Identify which cell holds the provided text, then report its [x, y] central coordinate. 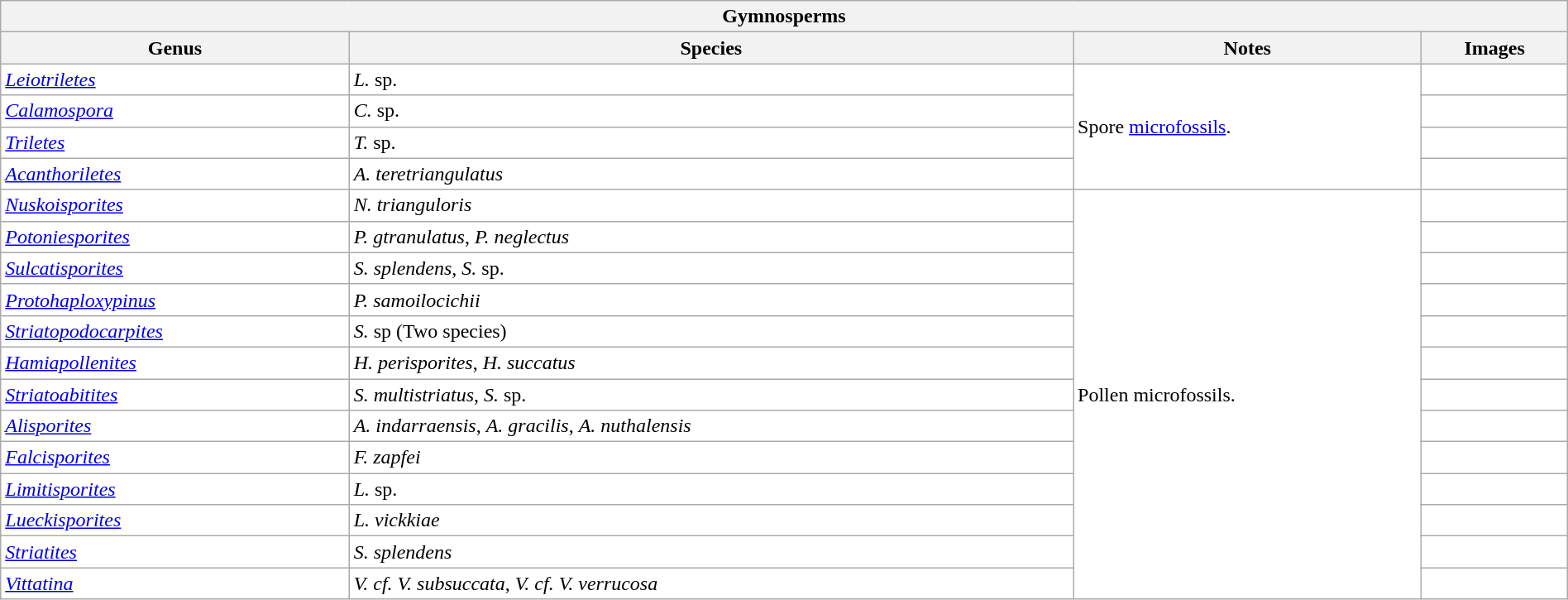
Limitisporites [175, 489]
Striatopodocarpites [175, 331]
Pollen microfossils. [1247, 394]
P. gtranulatus, P. neglectus [711, 237]
Spore microfossils. [1247, 127]
Falcisporites [175, 458]
Protohaploxypinus [175, 300]
Vittatina [175, 583]
Species [711, 48]
Notes [1247, 48]
Images [1494, 48]
Gymnosperms [784, 17]
Lueckisporites [175, 521]
Genus [175, 48]
A. teretriangulatus [711, 174]
Potoniesporites [175, 237]
S. splendens [711, 552]
T. sp. [711, 142]
N. trianguloris [711, 205]
Sulcatisporites [175, 268]
Alisporites [175, 426]
C. sp. [711, 111]
F. zapfei [711, 458]
S. sp (Two species) [711, 331]
S. splendens, S. sp. [711, 268]
S. multistriatus, S. sp. [711, 395]
V. cf. V. subsuccata, V. cf. V. verrucosa [711, 583]
Triletes [175, 142]
Hamiapollenites [175, 362]
Striatoabitites [175, 395]
Acanthoriletes [175, 174]
P. samoilocichii [711, 300]
H. perisporites, H. succatus [711, 362]
Nuskoisporites [175, 205]
Striatites [175, 552]
Calamospora [175, 111]
L. vickkiae [711, 521]
A. indarraensis, A. gracilis, A. nuthalensis [711, 426]
Leiotriletes [175, 79]
